Locate the cell with the specified text and output its (X, Y) center coordinate. 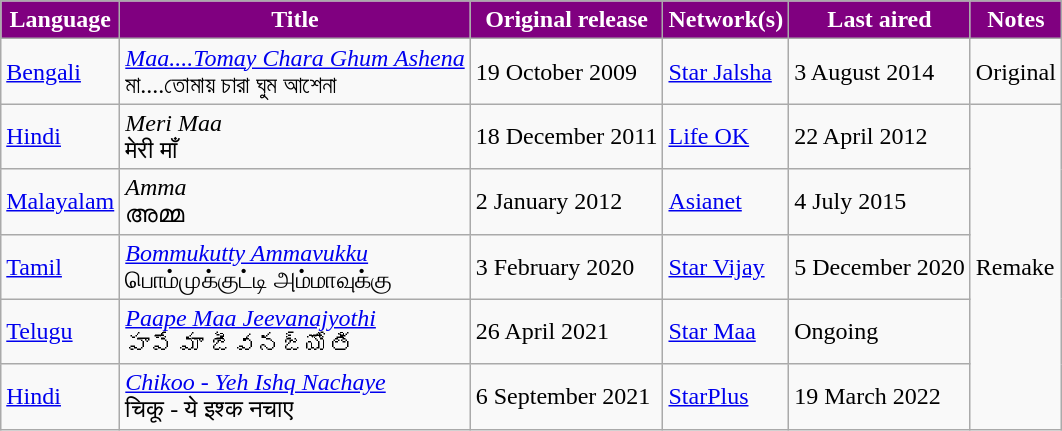
4 July 2015 (880, 202)
19 October 2009 (566, 72)
Life OK (726, 136)
5 December 2020 (880, 266)
6 September 2021 (566, 396)
Paape Maa Jeevanajyothi పాపే మా జీవనజ్యోతి (295, 332)
Star Jalsha (726, 72)
3 February 2020 (566, 266)
18 December 2011 (566, 136)
Chikoo - Yeh Ishq Nachaye चिकू - ये इश्क नचाए (295, 396)
Network(s) (726, 20)
Language (60, 20)
Notes (1016, 20)
StarPlus (726, 396)
Asianet (726, 202)
Star Maa (726, 332)
22 April 2012 (880, 136)
Title (295, 20)
Original (1016, 72)
Bommukutty Ammavukku பொம்முக்குட்டி அம்மாவுக்கு (295, 266)
Malayalam (60, 202)
3 August 2014 (880, 72)
Star Vijay (726, 266)
Ongoing (880, 332)
Amma അമ്മ (295, 202)
Last aired (880, 20)
Meri Maa मेरी माँ (295, 136)
2 January 2012 (566, 202)
26 April 2021 (566, 332)
Maa....Tomay Chara Ghum Ashena মা....তোমায় চারা ঘুম আশেনা (295, 72)
Bengali (60, 72)
Original release (566, 20)
Telugu (60, 332)
Tamil (60, 266)
19 March 2022 (880, 396)
Remake (1016, 266)
